Provide the (X, Y) coordinate of the cell's center where the given text is located.  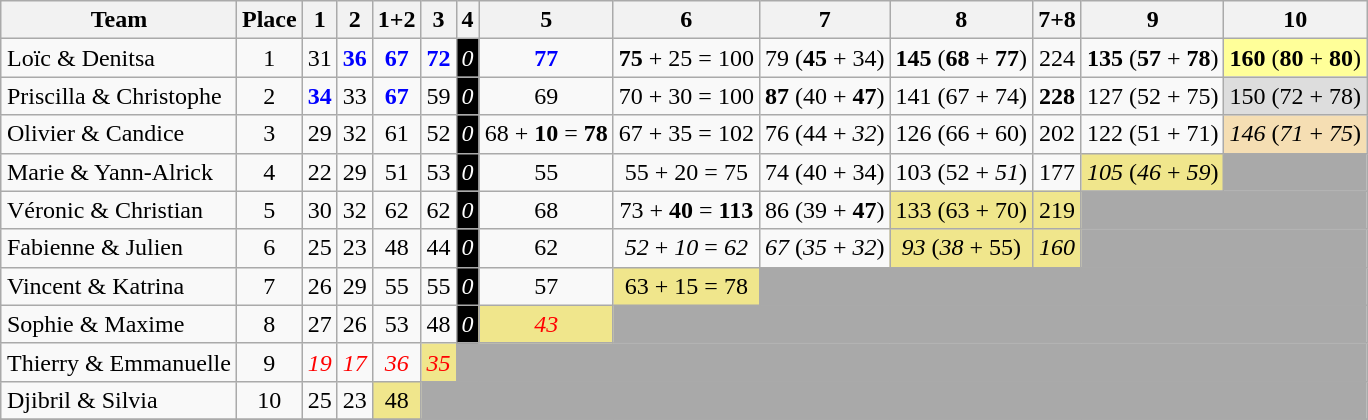
103 (52 + 51) (962, 172)
52 (438, 134)
Priscilla & Christophe (118, 96)
86 (39 + 47) (824, 210)
76 (44 + 32) (824, 134)
33 (354, 96)
77 (546, 58)
7+8 (1058, 20)
61 (396, 134)
1+2 (396, 20)
44 (438, 248)
67 (35 + 32) (824, 248)
87 (40 + 47) (824, 96)
150 (72 + 78) (1296, 96)
177 (1058, 172)
57 (546, 286)
105 (46 + 59) (1152, 172)
27 (320, 324)
219 (1058, 210)
73 + 40 = 113 (686, 210)
146 (71 + 75) (1296, 134)
224 (1058, 58)
141 (67 + 74) (962, 96)
69 (546, 96)
Place (269, 20)
75 + 25 = 100 (686, 58)
70 + 30 = 100 (686, 96)
35 (438, 362)
Djibril & Silvia (118, 400)
Olivier & Candice (118, 134)
133 (63 + 70) (962, 210)
19 (320, 362)
55 + 20 = 75 (686, 172)
22 (320, 172)
127 (52 + 75) (1152, 96)
31 (320, 58)
Fabienne & Julien (118, 248)
17 (354, 362)
79 (45 + 34) (824, 58)
52 + 10 = 62 (686, 248)
63 + 15 = 78 (686, 286)
122 (51 + 71) (1152, 134)
Véronic & Christian (118, 210)
135 (57 + 78) (1152, 58)
74 (40 + 34) (824, 172)
93 (38 + 55) (962, 248)
126 (66 + 60) (962, 134)
72 (438, 58)
145 (68 + 77) (962, 58)
Sophie & Maxime (118, 324)
Thierry & Emmanuelle (118, 362)
43 (546, 324)
51 (396, 172)
160 (1058, 248)
59 (438, 96)
34 (320, 96)
Team (118, 20)
67 + 35 = 102 (686, 134)
Loïc & Denitsa (118, 58)
68 (546, 210)
Marie & Yann-Alrick (118, 172)
30 (320, 210)
202 (1058, 134)
228 (1058, 96)
160 (80 + 80) (1296, 58)
Vincent & Katrina (118, 286)
68 + 10 = 78 (546, 134)
